Return (x, y) of the center of cell containing provided text 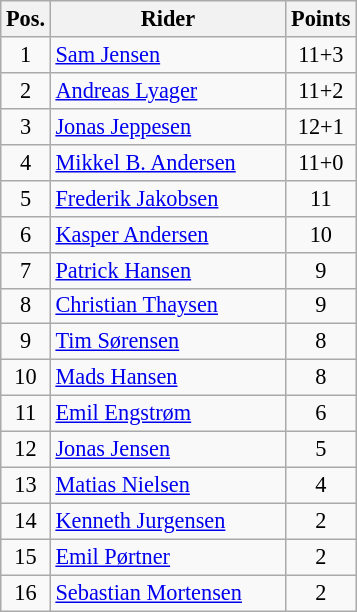
16 (26, 593)
Mikkel B. Andersen (168, 162)
Sam Jensen (168, 55)
Sebastian Mortensen (168, 593)
Points (321, 19)
11+0 (321, 162)
Emil Engstrøm (168, 414)
3 (26, 126)
11+2 (321, 90)
Kasper Andersen (168, 234)
15 (26, 557)
12+1 (321, 126)
11+3 (321, 55)
Mads Hansen (168, 378)
Matias Nielsen (168, 485)
Kenneth Jurgensen (168, 521)
7 (26, 270)
1 (26, 55)
14 (26, 521)
Jonas Jeppesen (168, 126)
Jonas Jensen (168, 450)
Emil Pørtner (168, 557)
Patrick Hansen (168, 270)
Frederik Jakobsen (168, 198)
12 (26, 450)
Pos. (26, 19)
Tim Sørensen (168, 342)
Andreas Lyager (168, 90)
Christian Thaysen (168, 306)
13 (26, 485)
Rider (168, 19)
